Determine the [x, y] coordinate at the center of the cell enclosing the given text.  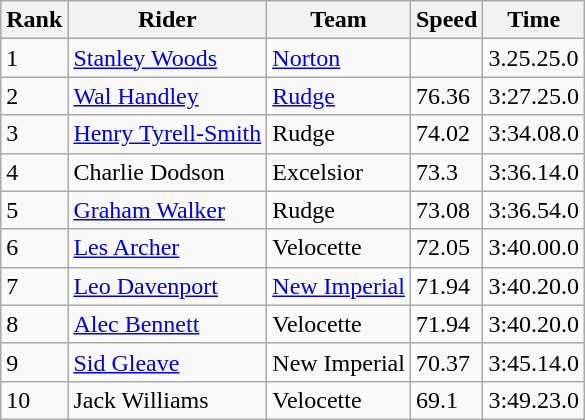
7 [34, 286]
73.3 [446, 172]
Jack Williams [168, 400]
10 [34, 400]
5 [34, 210]
74.02 [446, 134]
3:36.14.0 [534, 172]
2 [34, 96]
3:34.08.0 [534, 134]
9 [34, 362]
Norton [339, 58]
70.37 [446, 362]
3:27.25.0 [534, 96]
Rider [168, 20]
Sid Gleave [168, 362]
Les Archer [168, 248]
3.25.25.0 [534, 58]
Leo Davenport [168, 286]
Team [339, 20]
3:49.23.0 [534, 400]
Henry Tyrell-Smith [168, 134]
Alec Bennett [168, 324]
76.36 [446, 96]
Stanley Woods [168, 58]
6 [34, 248]
72.05 [446, 248]
Time [534, 20]
3:36.54.0 [534, 210]
69.1 [446, 400]
Wal Handley [168, 96]
3:40.00.0 [534, 248]
Charlie Dodson [168, 172]
8 [34, 324]
73.08 [446, 210]
1 [34, 58]
Graham Walker [168, 210]
Excelsior [339, 172]
Speed [446, 20]
3:45.14.0 [534, 362]
3 [34, 134]
Rank [34, 20]
4 [34, 172]
